Search for the cell housing the specified text and yield its [X, Y] center coordinate. 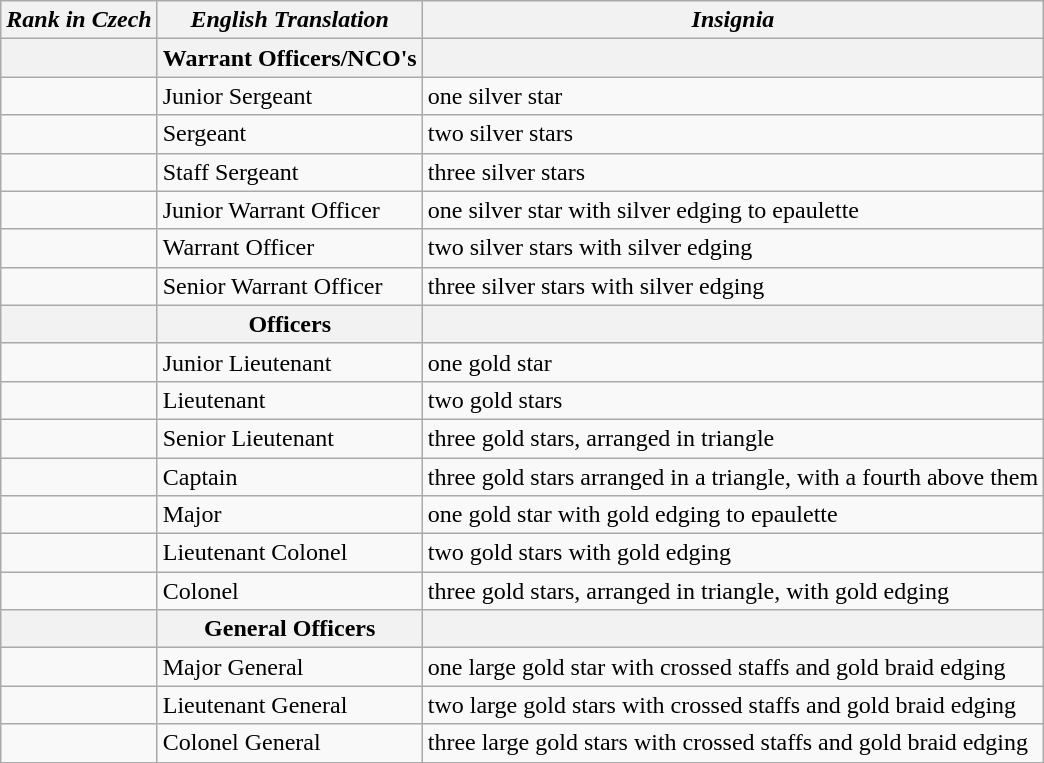
two silver stars with silver edging [733, 248]
one gold star [733, 362]
one gold star with gold edging to epaulette [733, 515]
one silver star [733, 96]
Major [290, 515]
Major General [290, 667]
Rank in Czech [79, 20]
Senior Warrant Officer [290, 286]
Colonel [290, 591]
Lieutenant General [290, 705]
three silver stars [733, 172]
two gold stars with gold edging [733, 553]
Warrant Officer [290, 248]
two large gold stars with crossed staffs and gold braid edging [733, 705]
Senior Lieutenant [290, 438]
Colonel General [290, 743]
three silver stars with silver edging [733, 286]
three gold stars, arranged in triangle [733, 438]
General Officers [290, 629]
Officers [290, 324]
Sergeant [290, 134]
Insignia [733, 20]
Junior Sergeant [290, 96]
Captain [290, 477]
two gold stars [733, 400]
Lieutenant [290, 400]
English Translation [290, 20]
Staff Sergeant [290, 172]
Warrant Officers/NCO's [290, 58]
Junior Warrant Officer [290, 210]
Junior Lieutenant [290, 362]
one silver star with silver edging to epaulette [733, 210]
two silver stars [733, 134]
three gold stars, arranged in triangle, with gold edging [733, 591]
Lieutenant Colonel [290, 553]
three large gold stars with crossed staffs and gold braid edging [733, 743]
three gold stars arranged in a triangle, with a fourth above them [733, 477]
one large gold star with crossed staffs and gold braid edging [733, 667]
